Scan for the cell matching the given text and deliver its [x, y] coordinate at center. 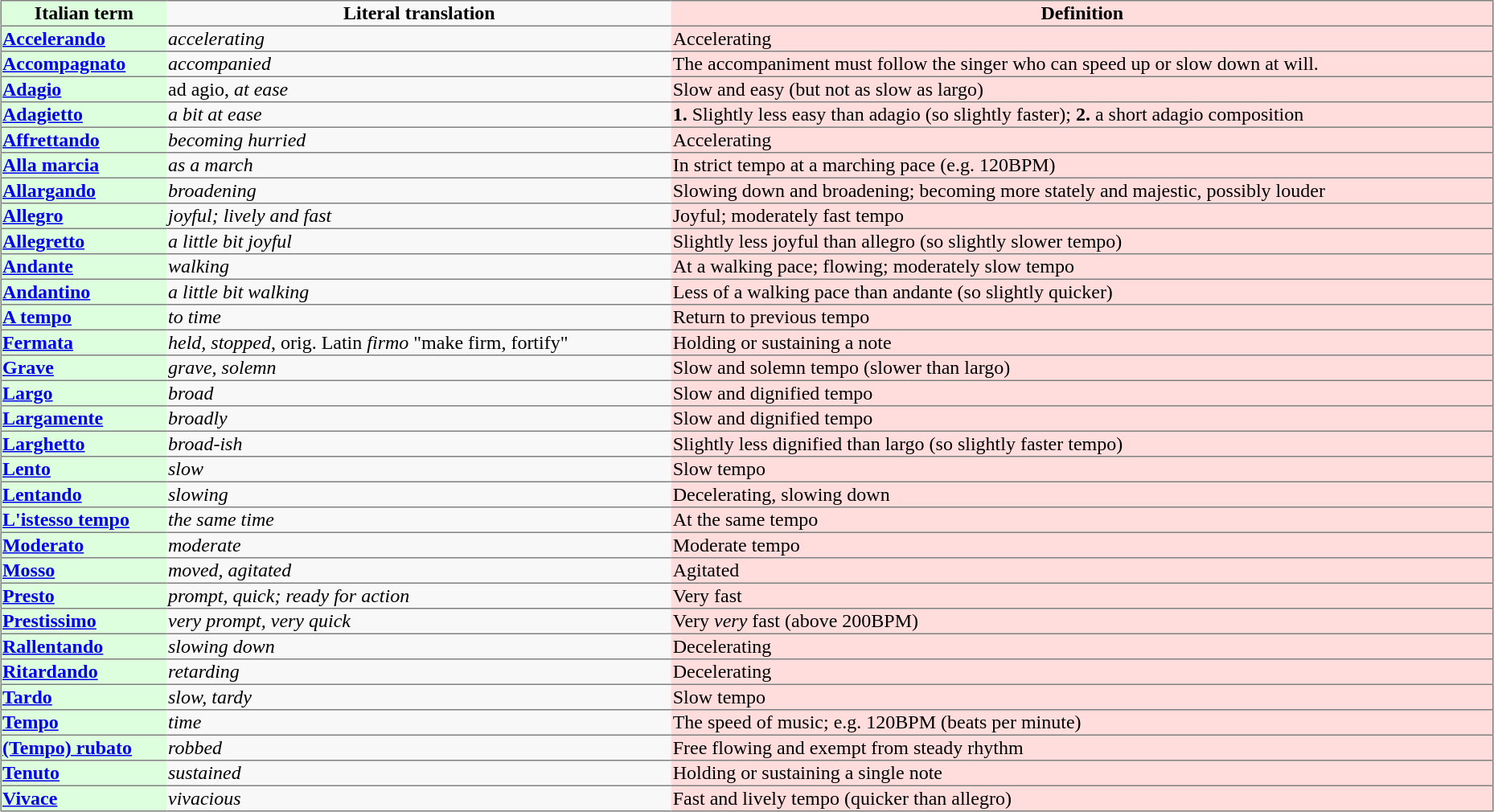
Rallentando [84, 646]
prompt, quick; ready for action [419, 596]
Accompagnato [84, 64]
Tardo [84, 697]
Adagietto [84, 115]
Lento [84, 470]
L'istesso tempo [84, 520]
ad agio, at ease [419, 89]
moderate [419, 545]
At a walking pace; flowing; moderately slow tempo [1082, 267]
time [419, 723]
Slightly less joyful than allegro (so slightly slower tempo) [1082, 241]
vivacious [419, 798]
Decelerating, slowing down [1082, 494]
In strict tempo at a marching pace (e.g. 120BPM) [1082, 166]
walking [419, 267]
Mosso [84, 571]
Presto [84, 596]
the same time [419, 520]
sustained [419, 773]
Affrettando [84, 140]
robbed [419, 748]
Very very fast (above 200BPM) [1082, 621]
a bit at ease [419, 115]
Allegro [84, 216]
Very fast [1082, 596]
Grave [84, 368]
Accelerando [84, 39]
Allargando [84, 191]
retarding [419, 672]
held, stopped, orig. Latin firmo "make firm, fortify" [419, 342]
Andantino [84, 292]
Moderate tempo [1082, 545]
Largo [84, 393]
Definition [1082, 14]
slow [419, 470]
Agitated [1082, 571]
Prestissimo [84, 621]
slowing [419, 494]
Lentando [84, 494]
as a march [419, 166]
Ritardando [84, 672]
accompanied [419, 64]
Slow and solemn tempo (slower than largo) [1082, 368]
Fermata [84, 342]
Slowing down and broadening; becoming more stately and majestic, possibly louder [1082, 191]
Tempo [84, 723]
Adagio [84, 89]
The speed of music; e.g. 120BPM (beats per minute) [1082, 723]
Slow and easy (but not as slow as largo) [1082, 89]
accelerating [419, 39]
The accompaniment must follow the singer who can speed up or slow down at will. [1082, 64]
becoming hurried [419, 140]
(Tempo) rubato [84, 748]
Alla marcia [84, 166]
Less of a walking pace than andante (so slightly quicker) [1082, 292]
Largamente [84, 419]
1. Slightly less easy than adagio (so slightly faster); 2. a short adagio composition [1082, 115]
Vivace [84, 798]
Free flowing and exempt from steady rhythm [1082, 748]
Holding or sustaining a single note [1082, 773]
broad-ish [419, 444]
Tenuto [84, 773]
slow, tardy [419, 697]
Holding or sustaining a note [1082, 342]
Moderato [84, 545]
to time [419, 318]
very prompt, very quick [419, 621]
Fast and lively tempo (quicker than allegro) [1082, 798]
broadening [419, 191]
Joyful; moderately fast tempo [1082, 216]
Andante [84, 267]
Return to previous tempo [1082, 318]
Italian term [84, 14]
Allegretto [84, 241]
At the same tempo [1082, 520]
a little bit walking [419, 292]
grave, solemn [419, 368]
Larghetto [84, 444]
joyful; lively and fast [419, 216]
a little bit joyful [419, 241]
broad [419, 393]
Slightly less dignified than largo (so slightly faster tempo) [1082, 444]
slowing down [419, 646]
A tempo [84, 318]
broadly [419, 419]
moved, agitated [419, 571]
Literal translation [419, 14]
